Pinpoint the cell where the given text exists, returning its [x, y] midpoint coordinate. 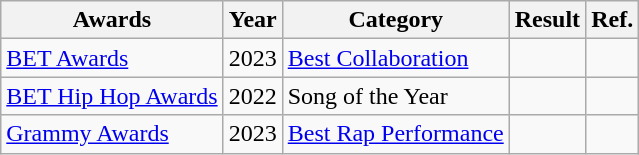
Grammy Awards [112, 134]
Awards [112, 20]
Best Rap Performance [396, 134]
2022 [252, 96]
BET Awards [112, 58]
BET Hip Hop Awards [112, 96]
Ref. [612, 20]
Best Collaboration [396, 58]
Song of the Year [396, 96]
Category [396, 20]
Result [547, 20]
Year [252, 20]
